Output the [X, Y] coordinate of the center of the cell containing the given text.  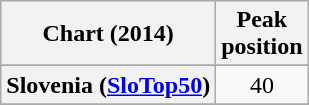
Peakposition [262, 34]
Chart (2014) [108, 34]
40 [262, 85]
Slovenia (SloTop50) [108, 85]
